Identify which cell holds the provided text, then report its [X, Y] central coordinate. 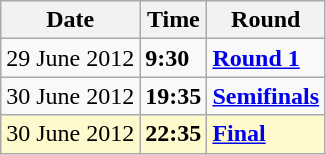
Round [266, 20]
Semifinals [266, 96]
Final [266, 134]
Round 1 [266, 58]
Date [70, 20]
19:35 [174, 96]
29 June 2012 [70, 58]
22:35 [174, 134]
Time [174, 20]
9:30 [174, 58]
